For the text-containing cell, return its midpoint in (X, Y) coordinate format. 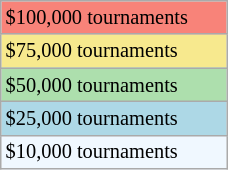
$100,000 tournaments (114, 17)
$50,000 tournaments (114, 85)
$10,000 tournaments (114, 152)
$25,000 tournaments (114, 118)
$75,000 tournaments (114, 51)
